Detect which cell encompasses the target text, then output its [x, y] center coordinate. 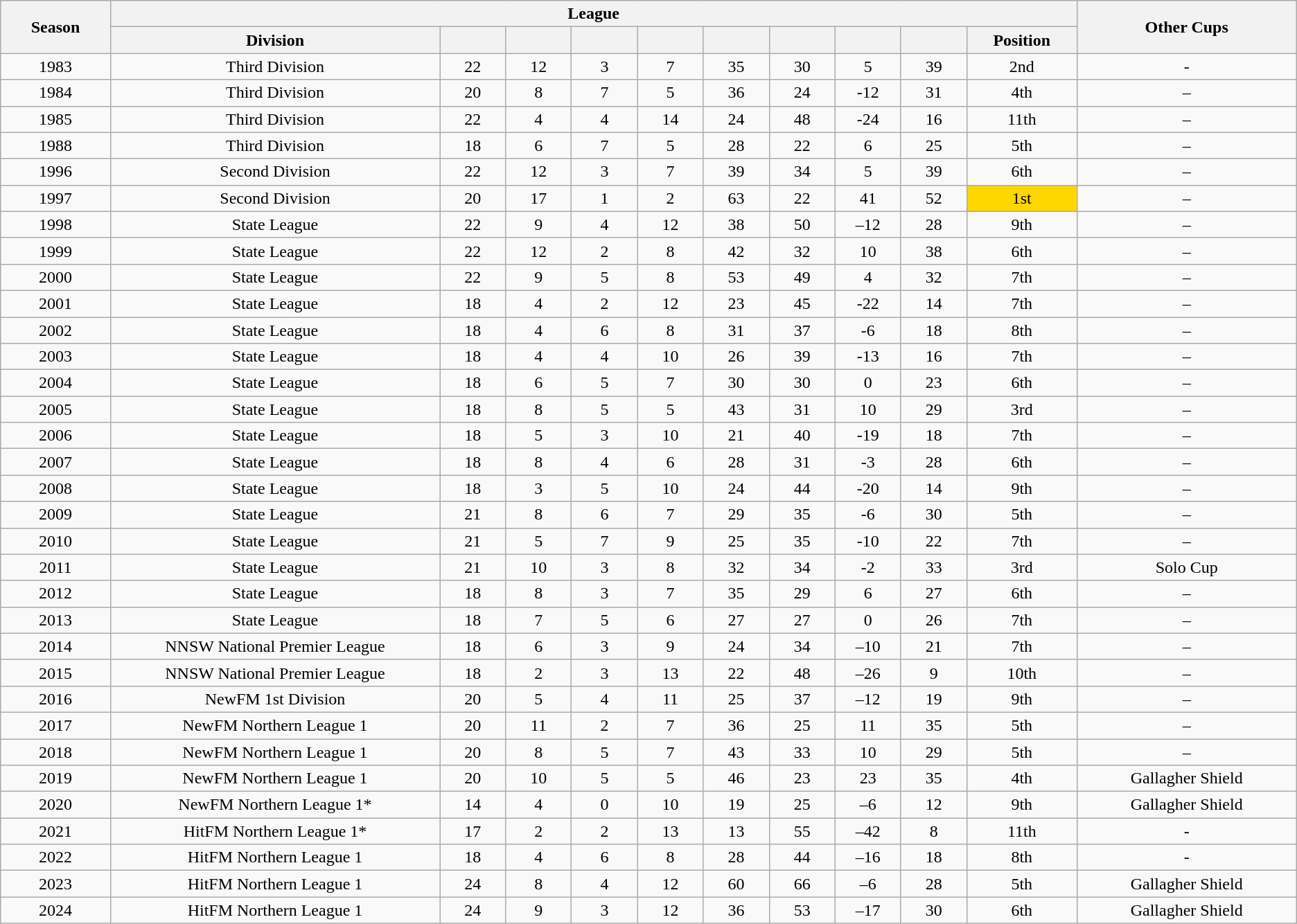
2024 [55, 910]
2000 [55, 277]
–17 [867, 910]
2019 [55, 779]
10th [1021, 673]
60 [736, 884]
49 [802, 277]
-10 [867, 541]
NewFM Northern League 1* [275, 805]
2017 [55, 725]
1997 [55, 198]
NewFM 1st Division [275, 699]
1984 [55, 93]
1983 [55, 66]
2001 [55, 303]
2013 [55, 620]
2011 [55, 567]
-19 [867, 436]
1996 [55, 172]
2005 [55, 409]
50 [802, 224]
52 [934, 198]
2021 [55, 831]
41 [867, 198]
–16 [867, 858]
2003 [55, 357]
–26 [867, 673]
-20 [867, 488]
2020 [55, 805]
League [593, 14]
-12 [867, 93]
55 [802, 831]
2018 [55, 752]
2007 [55, 462]
45 [802, 303]
2006 [55, 436]
40 [802, 436]
2023 [55, 884]
1st [1021, 198]
63 [736, 198]
–42 [867, 831]
1988 [55, 145]
1 [604, 198]
Position [1021, 40]
2009 [55, 515]
-3 [867, 462]
Other Cups [1186, 27]
Season [55, 27]
1998 [55, 224]
2nd [1021, 66]
1999 [55, 251]
2014 [55, 646]
66 [802, 884]
2002 [55, 330]
2004 [55, 383]
2012 [55, 594]
2015 [55, 673]
Division [275, 40]
-2 [867, 567]
2008 [55, 488]
–10 [867, 646]
46 [736, 779]
2016 [55, 699]
HitFM Northern League 1* [275, 831]
2010 [55, 541]
-22 [867, 303]
1985 [55, 119]
Solo Cup [1186, 567]
42 [736, 251]
-24 [867, 119]
-13 [867, 357]
2022 [55, 858]
